Scan for the cell matching the given text and deliver its [X, Y] coordinate at center. 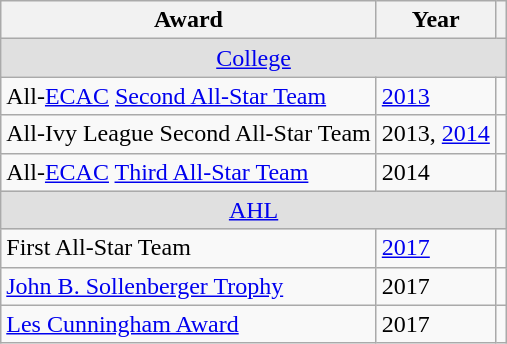
2013 [436, 96]
AHL [254, 210]
Les Cunningham Award [189, 324]
2014 [436, 172]
All-ECAC Second All-Star Team [189, 96]
All-Ivy League Second All-Star Team [189, 134]
College [254, 58]
2013, 2014 [436, 134]
John B. Sollenberger Trophy [189, 286]
Year [436, 20]
First All-Star Team [189, 248]
Award [189, 20]
All-ECAC Third All-Star Team [189, 172]
